Determine the (x, y) coordinate at the center of the cell enclosing the given text.  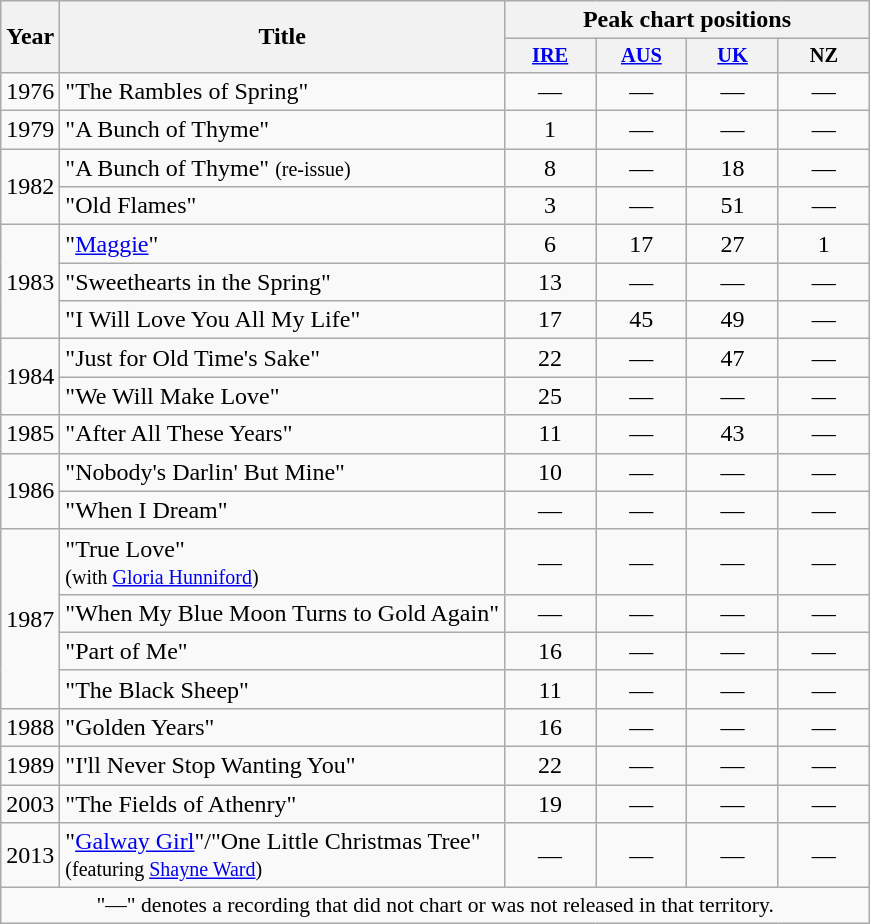
1979 (30, 130)
"We Will Make Love" (282, 396)
6 (550, 244)
NZ (824, 56)
UK (732, 56)
Year (30, 37)
8 (550, 168)
"A Bunch of Thyme" (re-issue) (282, 168)
"A Bunch of Thyme" (282, 130)
25 (550, 396)
51 (732, 206)
1983 (30, 282)
"Maggie" (282, 244)
1976 (30, 91)
"Part of Me" (282, 651)
49 (732, 320)
"Old Flames" (282, 206)
"When My Blue Moon Turns to Gold Again" (282, 613)
1989 (30, 766)
1985 (30, 434)
"True Love" (with Gloria Hunniford) (282, 562)
Peak chart positions (686, 20)
IRE (550, 56)
1988 (30, 727)
"I Will Love You All My Life" (282, 320)
Title (282, 37)
18 (732, 168)
"Galway Girl"/"One Little Christmas Tree" (featuring Shayne Ward) (282, 856)
1986 (30, 491)
43 (732, 434)
1987 (30, 618)
"When I Dream" (282, 510)
AUS (642, 56)
45 (642, 320)
1984 (30, 377)
19 (550, 804)
"Golden Years" (282, 727)
"Sweethearts in the Spring" (282, 282)
"—" denotes a recording that did not chart or was not released in that territory. (436, 906)
"Just for Old Time's Sake" (282, 358)
"Nobody's Darlin' But Mine" (282, 472)
27 (732, 244)
2003 (30, 804)
"The Black Sheep" (282, 689)
3 (550, 206)
47 (732, 358)
1982 (30, 187)
13 (550, 282)
"The Rambles of Spring" (282, 91)
"I'll Never Stop Wanting You" (282, 766)
10 (550, 472)
"The Fields of Athenry" (282, 804)
2013 (30, 856)
"After All These Years" (282, 434)
